Pinpoint the cell where the given text exists, returning its [X, Y] midpoint coordinate. 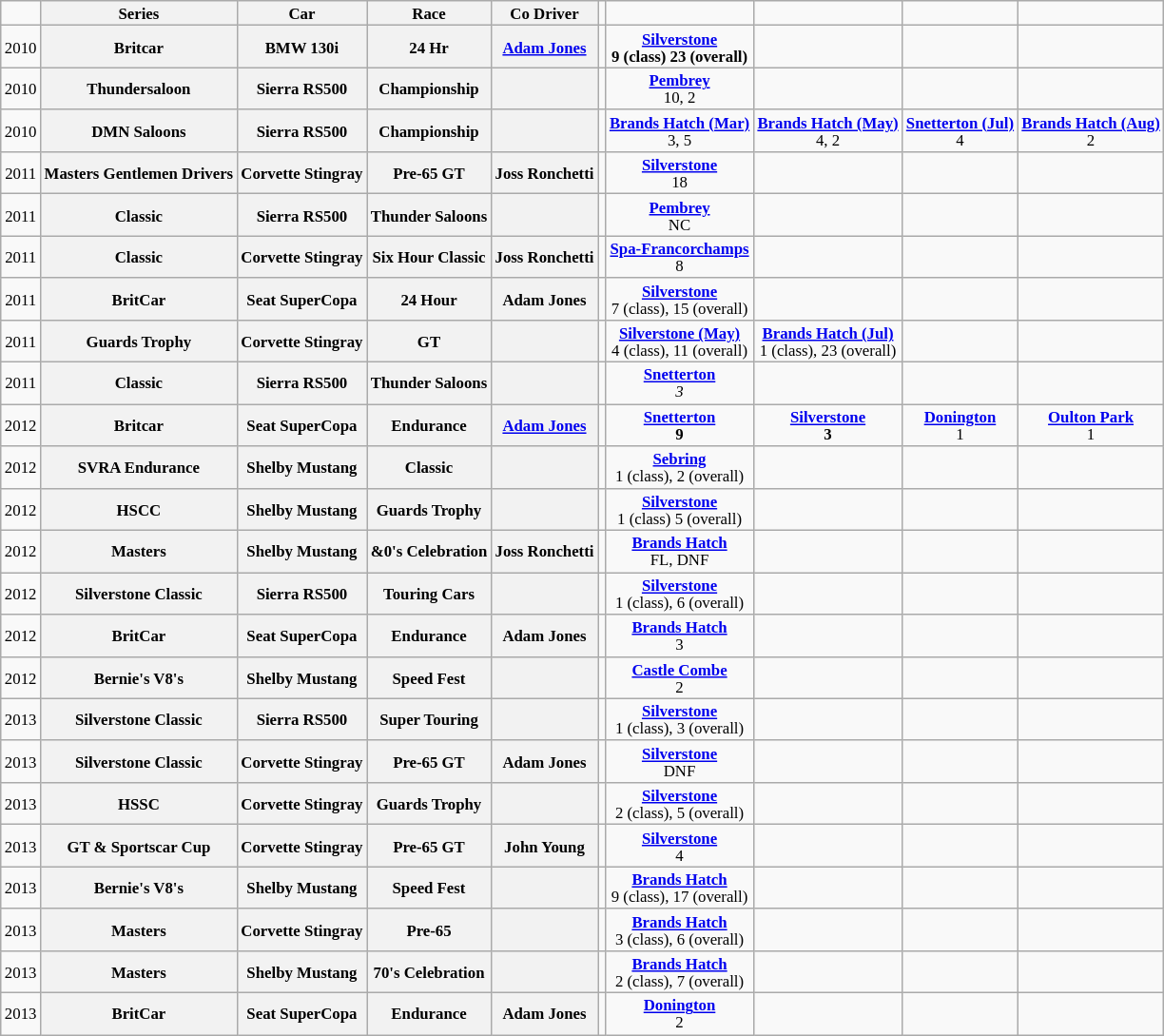
Brands Hatch3 [680, 635]
Brands Hatch9 (class), 17 (overall) [680, 888]
BMW 130i [301, 47]
Brands Hatch (Jul)1 (class), 23 (overall) [827, 342]
Snetterton3 [680, 383]
HSCC [139, 509]
Brands Hatch (May)4, 2 [827, 131]
Brands Hatch2 (class), 7 (overall) [680, 972]
Masters Gentlemen Drivers [139, 173]
Silverstone2 (class), 5 (overall) [680, 804]
Silverstone1 (class) 5 (overall) [680, 509]
Thundersaloon [139, 88]
Super Touring [430, 719]
Race [430, 13]
Donington2 [680, 1014]
Touring Cars [430, 594]
Oulton Park1 [1091, 425]
Snetterton9 [680, 425]
PembreyNC [680, 215]
Silverstone1 (class), 3 (overall) [680, 719]
HSSC [139, 804]
SilverstoneDNF [680, 762]
Silverstone4 [680, 846]
Silverstone18 [680, 173]
Donington1 [960, 425]
Sebring1 (class), 2 (overall) [680, 467]
DMN Saloons [139, 131]
Spa-Francorchamps8 [680, 257]
Brands Hatch3 (class), 6 (overall) [680, 929]
SVRA Endurance [139, 467]
Six Hour Classic [430, 257]
Castle Combe2 [680, 677]
Pembrey10, 2 [680, 88]
Brands HatchFL, DNF [680, 552]
GT & Sportscar Cup [139, 846]
Silverstone (May)4 (class), 11 (overall) [680, 342]
Silverstone7 (class), 15 (overall) [680, 299]
Co Driver [544, 13]
Brands Hatch (Mar)3, 5 [680, 131]
Silverstone1 (class), 6 (overall) [680, 594]
Silverstone9 (class) 23 (overall) [680, 47]
Snetterton (Jul)4 [960, 131]
Silverstone3 [827, 425]
John Young [544, 846]
GT [430, 342]
Brands Hatch (Aug)2 [1091, 131]
Pre-65 [430, 929]
&0's Celebration [430, 552]
Series [139, 13]
24 Hour [430, 299]
70's Celebration [430, 972]
Car [301, 13]
24 Hr [430, 47]
